Return the [x, y] coordinate for the center point of the cell that contains the specified text.  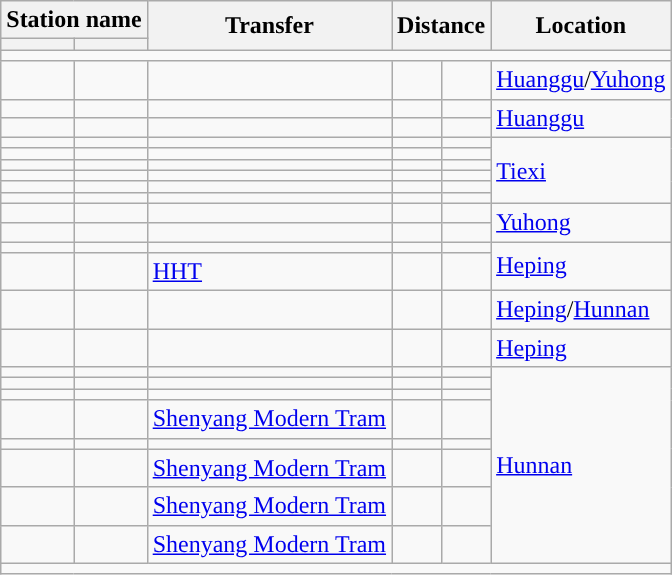
Transfer [269, 26]
Yuhong [581, 222]
Huanggu [581, 118]
Station name [74, 20]
Tiexi [581, 170]
Huanggu/Yuhong [581, 80]
Heping/Hunnan [581, 310]
HHT [269, 272]
Hunnan [581, 465]
Distance [442, 26]
Location [581, 26]
